Locate the cell with the specified text and output its [x, y] center coordinate. 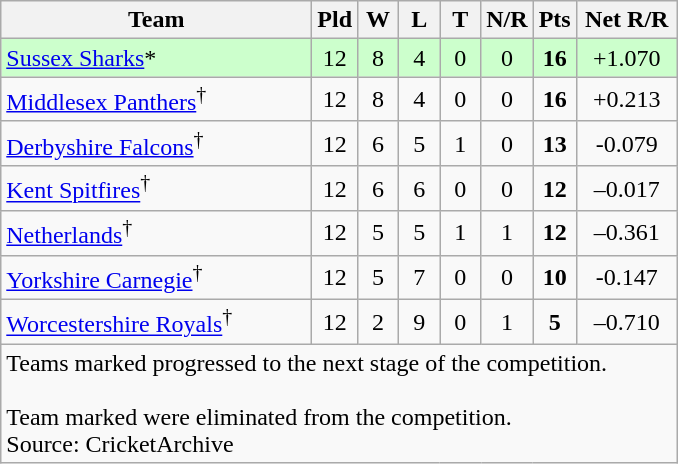
T [460, 20]
+0.213 [626, 100]
-0.079 [626, 144]
9 [420, 322]
Kent Spitfires† [156, 188]
L [420, 20]
W [378, 20]
Derbyshire Falcons† [156, 144]
Net R/R [626, 20]
Pld [335, 20]
–0.710 [626, 322]
Pts [554, 20]
7 [420, 278]
–0.017 [626, 188]
–0.361 [626, 234]
2 [378, 322]
10 [554, 278]
+1.070 [626, 58]
Worcestershire Royals† [156, 322]
Team [156, 20]
N/R [507, 20]
-0.147 [626, 278]
Middlesex Panthers† [156, 100]
Sussex Sharks* [156, 58]
Teams marked progressed to the next stage of the competition.Team marked were eliminated from the competition.Source: CricketArchive [340, 404]
Netherlands† [156, 234]
Yorkshire Carnegie† [156, 278]
13 [554, 144]
